Output the (x, y) coordinate of the center of the cell containing the given text.  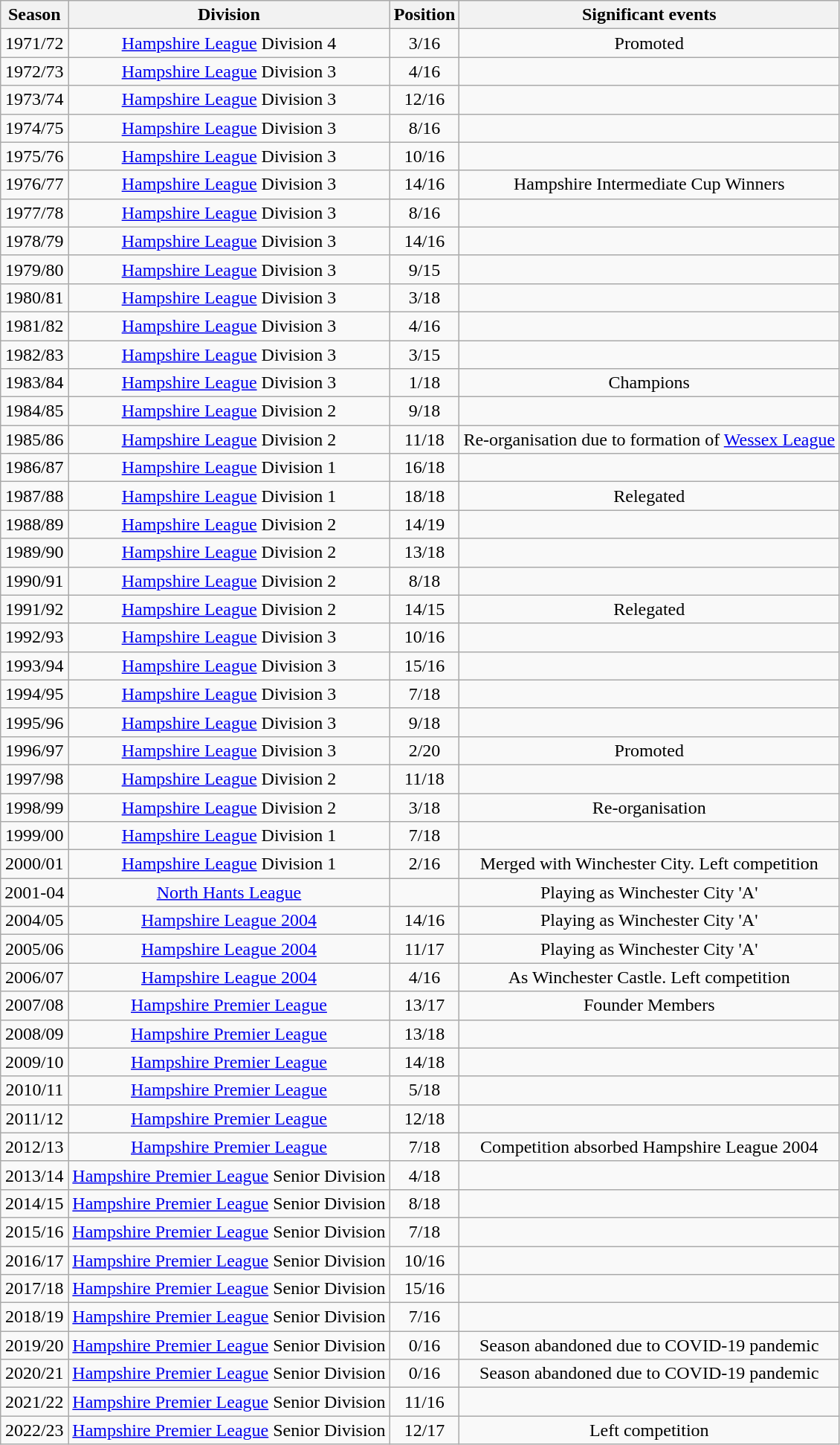
1998/99 (34, 807)
1972/73 (34, 71)
1988/89 (34, 524)
Division (229, 15)
1975/76 (34, 156)
2011/12 (34, 1119)
12/17 (424, 1430)
Founder Members (650, 1005)
1977/78 (34, 213)
2016/17 (34, 1261)
1976/77 (34, 184)
3/16 (424, 43)
5/18 (424, 1090)
Re-organisation (650, 807)
2/16 (424, 864)
1999/00 (34, 836)
2005/06 (34, 949)
Hampshire League Division 4 (229, 43)
2018/19 (34, 1317)
Left competition (650, 1430)
1991/92 (34, 609)
2014/15 (34, 1203)
12/16 (424, 100)
2004/05 (34, 921)
14/15 (424, 609)
2006/07 (34, 977)
1995/96 (34, 722)
1992/93 (34, 637)
Re-organisation due to formation of Wessex League (650, 440)
11/17 (424, 949)
2015/16 (34, 1232)
1979/80 (34, 269)
Season (34, 15)
1984/85 (34, 411)
1983/84 (34, 383)
1981/82 (34, 326)
2001-04 (34, 892)
4/18 (424, 1175)
14/19 (424, 524)
1993/94 (34, 666)
1971/72 (34, 43)
2008/09 (34, 1034)
2010/11 (34, 1090)
2022/23 (34, 1430)
2020/21 (34, 1374)
2/20 (424, 750)
1980/81 (34, 297)
9/15 (424, 269)
1987/88 (34, 496)
1990/91 (34, 581)
7/16 (424, 1317)
2009/10 (34, 1062)
1985/86 (34, 440)
Competition absorbed Hampshire League 2004 (650, 1147)
Champions (650, 383)
3/15 (424, 355)
1973/74 (34, 100)
2017/18 (34, 1289)
1/18 (424, 383)
1978/79 (34, 241)
14/18 (424, 1062)
2021/22 (34, 1402)
2007/08 (34, 1005)
1994/95 (34, 694)
1989/90 (34, 553)
1997/98 (34, 779)
1996/97 (34, 750)
2013/14 (34, 1175)
Merged with Winchester City. Left competition (650, 864)
2012/13 (34, 1147)
As Winchester Castle. Left competition (650, 977)
12/18 (424, 1119)
2000/01 (34, 864)
Significant events (650, 15)
North Hants League (229, 892)
Hampshire Intermediate Cup Winners (650, 184)
16/18 (424, 468)
1974/75 (34, 128)
13/17 (424, 1005)
1982/83 (34, 355)
18/18 (424, 496)
2019/20 (34, 1345)
11/16 (424, 1402)
1986/87 (34, 468)
Position (424, 15)
